For the text-containing cell, return its midpoint in [X, Y] coordinate format. 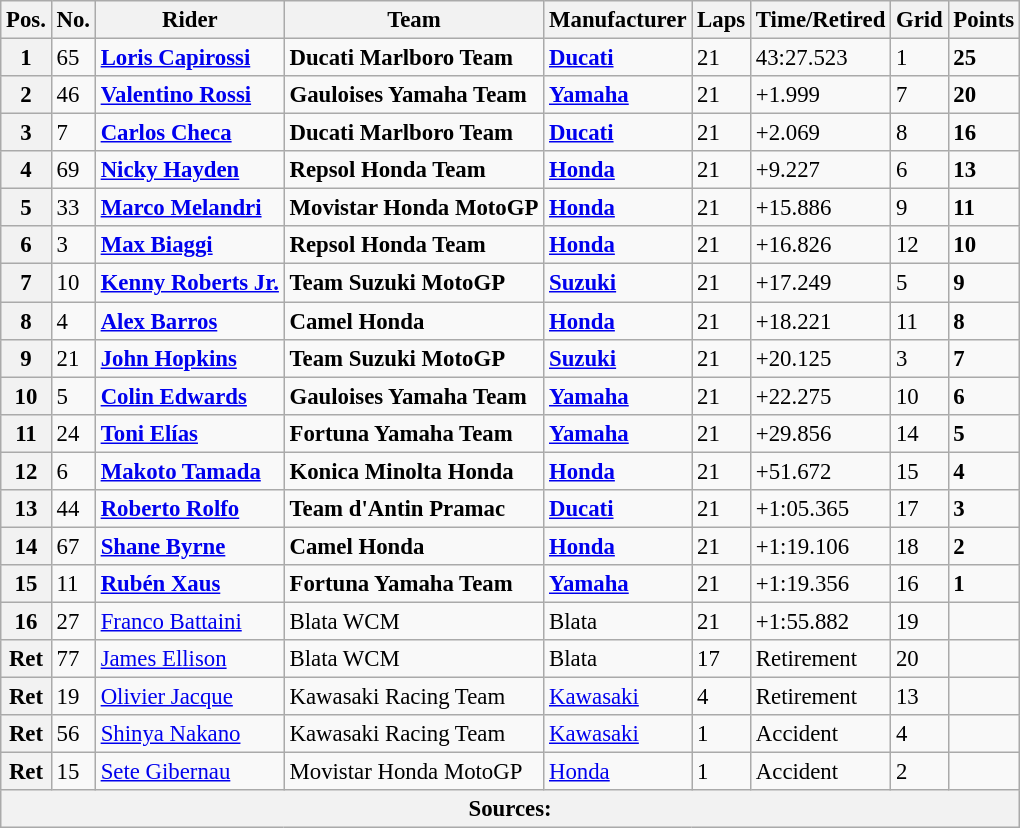
18 [920, 546]
Points [984, 20]
+20.125 [821, 358]
Kenny Roberts Jr. [190, 283]
+1.999 [821, 95]
James Ellison [190, 659]
Rubén Xaus [190, 584]
Laps [722, 20]
+1:55.882 [821, 621]
+51.672 [821, 471]
Alex Barros [190, 321]
33 [73, 208]
+18.221 [821, 321]
Shane Byrne [190, 546]
Roberto Rolfo [190, 509]
Rider [190, 20]
+22.275 [821, 396]
Pos. [26, 20]
44 [73, 509]
+17.249 [821, 283]
Colin Edwards [190, 396]
Konica Minolta Honda [414, 471]
Franco Battaini [190, 621]
24 [73, 433]
+1:19.356 [821, 584]
Nicky Hayden [190, 170]
Team [414, 20]
Time/Retired [821, 20]
56 [73, 734]
Sources: [510, 809]
John Hopkins [190, 358]
46 [73, 95]
Grid [920, 20]
Shinya Nakano [190, 734]
43:27.523 [821, 58]
Toni Elías [190, 433]
69 [73, 170]
Sete Gibernau [190, 772]
+2.069 [821, 133]
+1:05.365 [821, 509]
27 [73, 621]
Marco Melandri [190, 208]
+15.886 [821, 208]
+16.826 [821, 245]
Olivier Jacque [190, 697]
77 [73, 659]
Loris Capirossi [190, 58]
+1:19.106 [821, 546]
Makoto Tamada [190, 471]
Manufacturer [618, 20]
Team d'Antin Pramac [414, 509]
25 [984, 58]
+9.227 [821, 170]
67 [73, 546]
Valentino Rossi [190, 95]
65 [73, 58]
No. [73, 20]
Carlos Checa [190, 133]
+29.856 [821, 433]
Max Biaggi [190, 245]
